Determine the [x, y] coordinate at the center of the cell enclosing the given text.  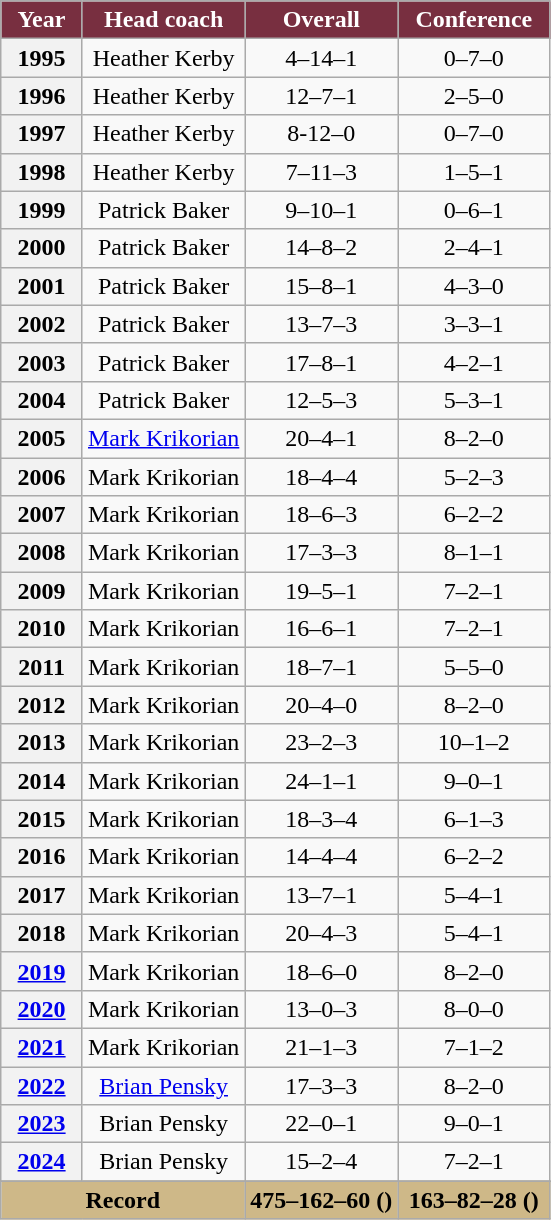
2001 [42, 286]
1998 [42, 172]
18–3–4 [322, 819]
13–7–3 [322, 324]
2002 [42, 324]
Head coach [163, 20]
Year [42, 20]
475–162–60 () [322, 1200]
2008 [42, 553]
2021 [42, 1047]
8–0–0 [474, 1009]
1995 [42, 58]
2004 [42, 400]
2013 [42, 743]
0–6–1 [474, 210]
3–3–1 [474, 324]
5–2–3 [474, 477]
16–6–1 [322, 629]
1–5–1 [474, 172]
Record [123, 1200]
9–10–1 [322, 210]
2012 [42, 705]
20–4–1 [322, 438]
Overall [322, 20]
8–1–1 [474, 553]
2000 [42, 248]
4–14–1 [322, 58]
18–6–0 [322, 971]
2009 [42, 591]
2010 [42, 629]
17–8–1 [322, 362]
12–5–3 [322, 400]
12–7–1 [322, 96]
163–82–28 () [474, 1200]
4–3–0 [474, 286]
15–8–1 [322, 286]
20–4–3 [322, 933]
2011 [42, 667]
2014 [42, 781]
15–2–4 [322, 1162]
2024 [42, 1162]
6–1–3 [474, 819]
13–0–3 [322, 1009]
2015 [42, 819]
2003 [42, 362]
24–1–1 [322, 781]
8-12–0 [322, 134]
2018 [42, 933]
18–6–3 [322, 515]
2–4–1 [474, 248]
1997 [42, 134]
2005 [42, 438]
19–5–1 [322, 591]
5–3–1 [474, 400]
2019 [42, 971]
14–4–4 [322, 857]
18–4–4 [322, 477]
21–1–3 [322, 1047]
5–5–0 [474, 667]
2017 [42, 895]
2022 [42, 1085]
4–2–1 [474, 362]
20–4–0 [322, 705]
2023 [42, 1124]
22–0–1 [322, 1124]
7–11–3 [322, 172]
14–8–2 [322, 248]
10–1–2 [474, 743]
2007 [42, 515]
2006 [42, 477]
2016 [42, 857]
23–2–3 [322, 743]
1999 [42, 210]
13–7–1 [322, 895]
1996 [42, 96]
2020 [42, 1009]
7–1–2 [474, 1047]
Conference [474, 20]
2–5–0 [474, 96]
18–7–1 [322, 667]
